Search for the cell housing the specified text and yield its (X, Y) center coordinate. 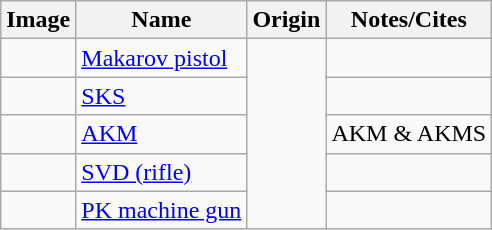
Name (162, 20)
Image (38, 20)
AKM (162, 134)
Notes/Cites (409, 20)
Makarov pistol (162, 58)
SKS (162, 96)
Origin (286, 20)
SVD (rifle) (162, 172)
PK machine gun (162, 210)
AKM & AKMS (409, 134)
